Determine the (X, Y) coordinate at the center of the cell enclosing the given text.  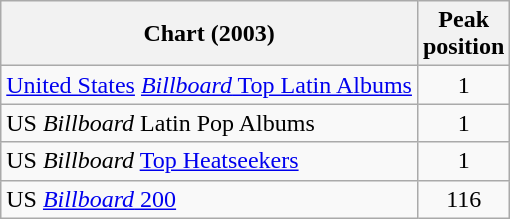
Peakposition (463, 34)
United States Billboard Top Latin Albums (210, 85)
116 (463, 199)
US Billboard Latin Pop Albums (210, 123)
Chart (2003) (210, 34)
US Billboard Top Heatseekers (210, 161)
US Billboard 200 (210, 199)
